Scan for the cell matching the given text and deliver its (X, Y) coordinate at center. 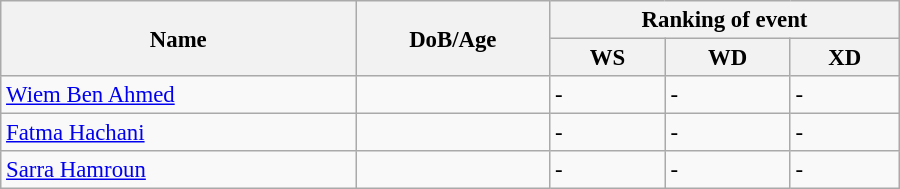
Ranking of event (724, 20)
WD (728, 58)
Fatma Hachani (178, 133)
DoB/Age (453, 38)
Wiem Ben Ahmed (178, 95)
Sarra Hamroun (178, 170)
Name (178, 38)
XD (844, 58)
WS (608, 58)
